Search for the cell housing the specified text and yield its (x, y) center coordinate. 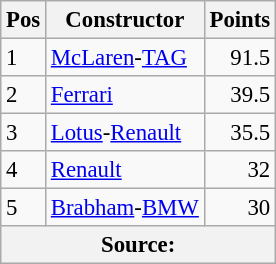
McLaren-TAG (126, 58)
35.5 (240, 133)
Pos (24, 20)
Renault (126, 170)
2 (24, 95)
32 (240, 170)
Points (240, 20)
Source: (138, 245)
30 (240, 208)
Ferrari (126, 95)
3 (24, 133)
Lotus-Renault (126, 133)
91.5 (240, 58)
1 (24, 58)
5 (24, 208)
Brabham-BMW (126, 208)
4 (24, 170)
Constructor (126, 20)
39.5 (240, 95)
